Search for the cell housing the specified text and yield its [X, Y] center coordinate. 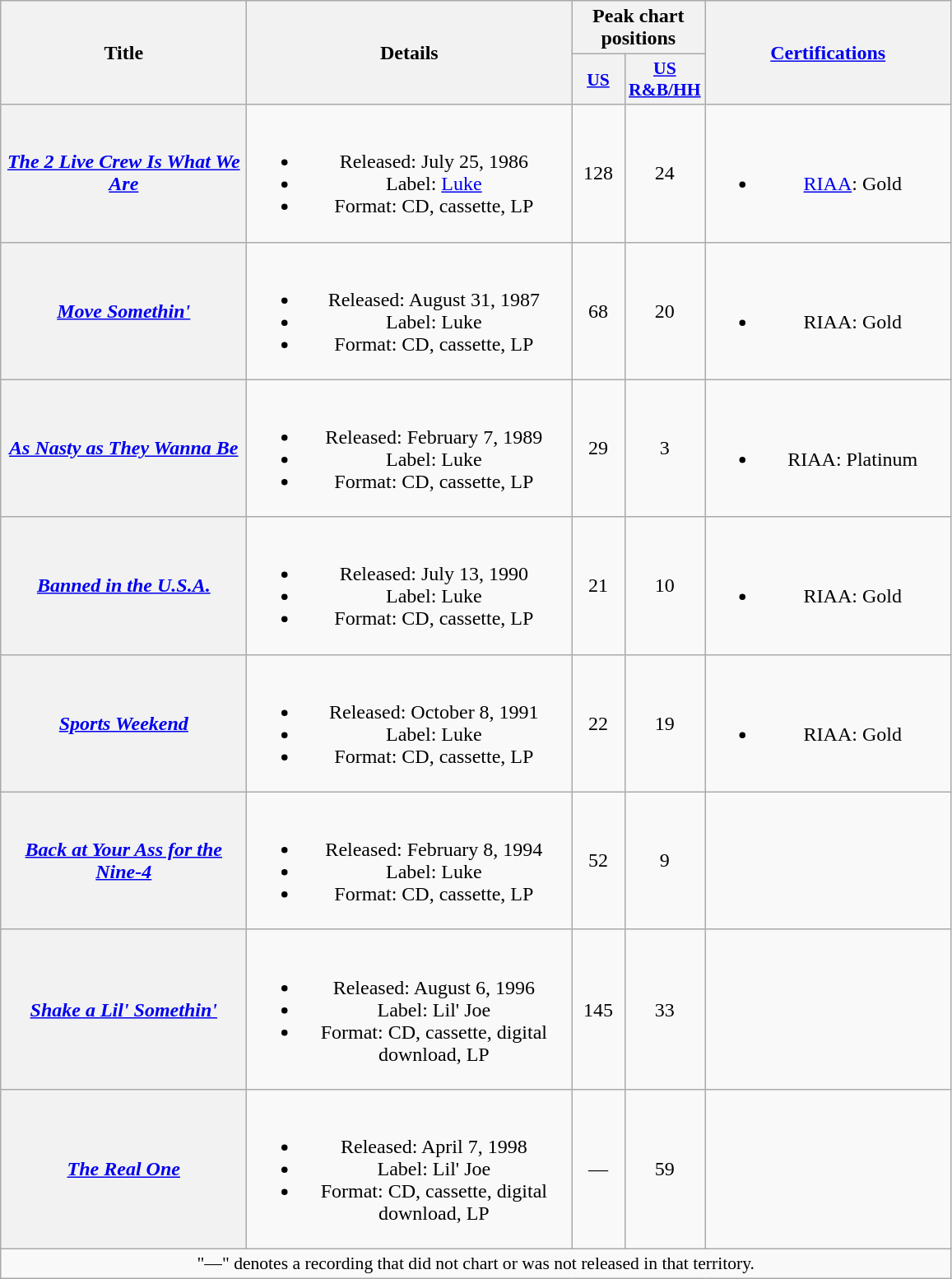
Released: July 25, 1986Label: LukeFormat: CD, cassette, LP [410, 173]
Back at Your Ass for the Nine-4 [123, 861]
Peak chart positions [639, 28]
The 2 Live Crew Is What We Are [123, 173]
29 [598, 448]
68 [598, 311]
24 [665, 173]
Certifications [828, 53]
— [598, 1169]
10 [665, 586]
19 [665, 723]
Released: February 8, 1994Label: LukeFormat: CD, cassette, LP [410, 861]
52 [598, 861]
9 [665, 861]
Title [123, 53]
Released: October 8, 1991Label: LukeFormat: CD, cassette, LP [410, 723]
21 [598, 586]
22 [598, 723]
Released: April 7, 1998Label: Lil' JoeFormat: CD, cassette, digital download, LP [410, 1169]
128 [598, 173]
The Real One [123, 1169]
"—" denotes a recording that did not chart or was not released in that territory. [476, 1263]
3 [665, 448]
US [598, 79]
Details [410, 53]
Released: February 7, 1989Label: LukeFormat: CD, cassette, LP [410, 448]
Banned in the U.S.A. [123, 586]
Released: August 31, 1987Label: LukeFormat: CD, cassette, LP [410, 311]
RIAA: Platinum [828, 448]
Shake a Lil' Somethin' [123, 1009]
Move Somethin' [123, 311]
As Nasty as They Wanna Be [123, 448]
Released: August 6, 1996Label: Lil' JoeFormat: CD, cassette, digital download, LP [410, 1009]
20 [665, 311]
Released: July 13, 1990Label: LukeFormat: CD, cassette, LP [410, 586]
33 [665, 1009]
59 [665, 1169]
145 [598, 1009]
US R&B/HH [665, 79]
Sports Weekend [123, 723]
